Pinpoint the cell where the given text exists, returning its (x, y) midpoint coordinate. 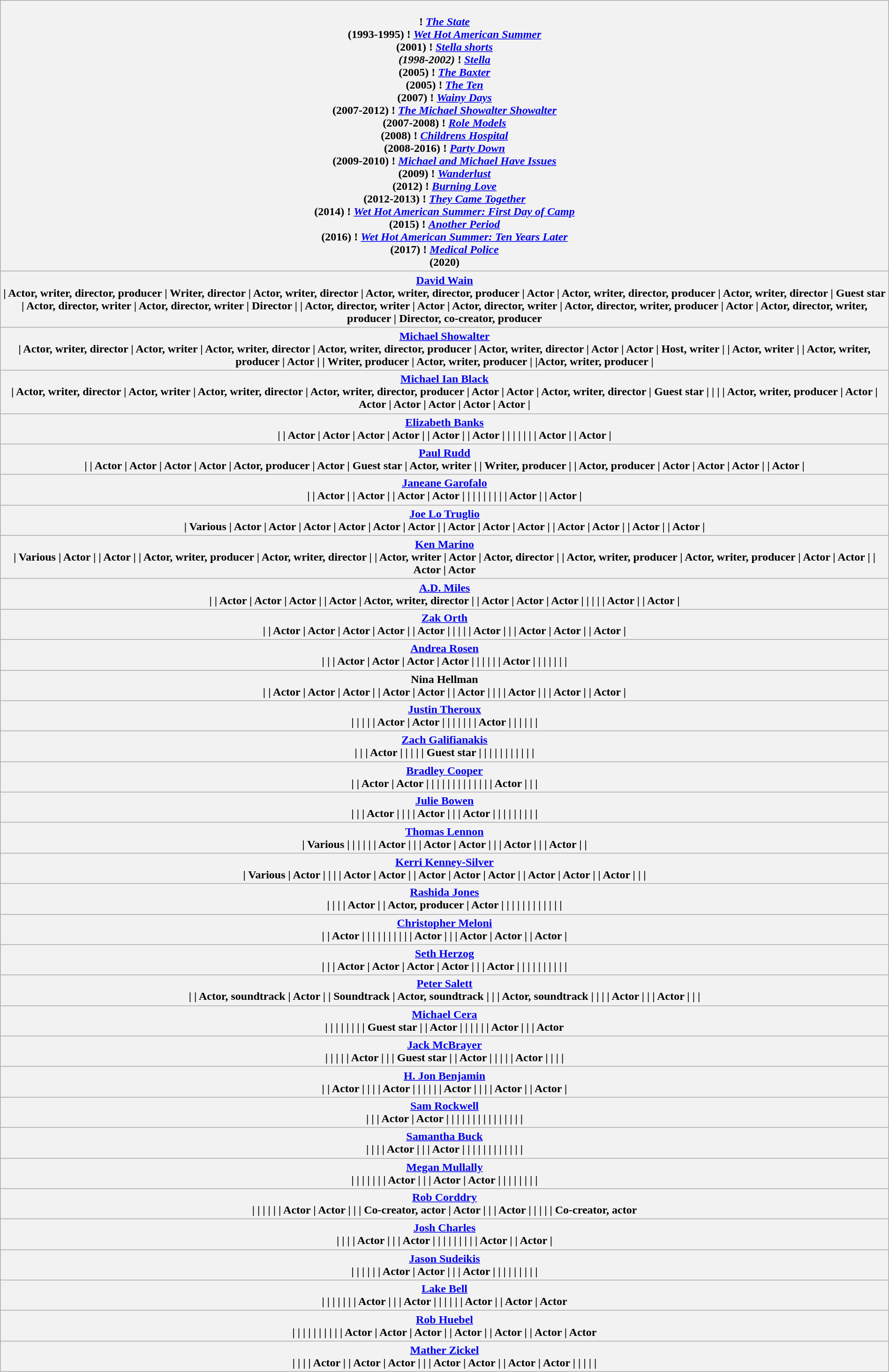
Nina Hellman | | Actor | Actor | Actor | | Actor | Actor | | Actor | | | | Actor | | | Actor | | Actor | (444, 685)
Rob Corddry | | | | | | Actor | Actor | | | Co-creator, actor | Actor | | | Actor | | | | | Co-creator, actor (444, 1204)
Megan Mullally | | | | | | | Actor | | | Actor | Actor | | | | | | | | (444, 1173)
Lake Bell | | | | | | | Actor | | | Actor | | | | | | Actor | | Actor | Actor (444, 1296)
Samantha Buck | | | | Actor | | | Actor | | | | | | | | | | | | (444, 1143)
Sam Rockwell | | | Actor | Actor | | | | | | | | | | | | | | | (444, 1112)
Zak Orth | | Actor | Actor | Actor | Actor | | Actor | | | | | Actor | | | Actor | Actor | | Actor | (444, 624)
Janeane Garofalo | | Actor | | Actor | | Actor | Actor | | | | | | | | | Actor | | Actor | (444, 489)
Andrea Rosen | | | Actor | Actor | Actor | Actor | | | | | | Actor | | | | | | | (444, 654)
Jack McBrayer | | | | | Actor | | | Guest star | | Actor | | | | | Actor | | | | (444, 1051)
Kerri Kenney-Silver | Various | Actor | | | | Actor | Actor | | Actor | Actor | Actor | | Actor | Actor | | Actor | | | (444, 868)
A.D. Miles | | Actor | Actor | Actor | | Actor | Actor, writer, director | | Actor | Actor | Actor | | | | | Actor | | Actor | (444, 593)
Joe Lo Truglio | Various | Actor | Actor | Actor | Actor | Actor | Actor | | Actor | Actor | Actor | | Actor | Actor | | Actor | | Actor | (444, 520)
Julie Bowen | | | Actor | | | | Actor | | | Actor | | | | | | | | | (444, 807)
Michael Cera | | | | | | | | Guest star | | Actor | | | | | | Actor | | | Actor (444, 1021)
Bradley Cooper | | Actor | Actor | | | | | | | | | | | | | Actor | | | (444, 777)
Jason Sudeikis | | | | | | Actor | Actor | | | Actor | | | | | | | | | (444, 1265)
Rashida Jones | | | | Actor | | Actor, producer | Actor | | | | | | | | | | | | (444, 899)
Rob Huebel | | | | | | | | | | Actor | Actor | Actor | | Actor | | Actor | | Actor | Actor (444, 1326)
H. Jon Benjamin | | Actor | | | | Actor | | | | | | Actor | | | | Actor | | Actor | (444, 1082)
Mather Zickel | | | | Actor | | Actor | Actor | | | Actor | Actor | | Actor | Actor | | | | | (444, 1357)
Justin Theroux | | | | | Actor | Actor | | | | | | | Actor | | | | | | (444, 716)
Seth Herzog | | | Actor | Actor | Actor | Actor | | | Actor | | | | | | | | | | (444, 960)
Zach Galifianakis | | | Actor | | | | | Guest star | | | | | | | | | | | (444, 746)
Josh Charles | | | | Actor | | | Actor | | | | | | | | | Actor | | Actor | (444, 1235)
Peter Salett | | Actor, soundtrack | Actor | | Soundtrack | Actor, soundtrack | | | Actor, soundtrack | | | | Actor | | | Actor | | | (444, 990)
Christopher Meloni | | Actor | | | | | | | | | | Actor | | | Actor | Actor | | Actor | (444, 929)
Elizabeth Banks | | Actor | Actor | Actor | Actor | | Actor | | Actor | | | | | | | Actor | | Actor | (444, 428)
Thomas Lennon | Various | | | | | | Actor | | | Actor | Actor | | | Actor | | | Actor | | (444, 838)
